Pinpoint the cell where the given text exists, returning its (x, y) midpoint coordinate. 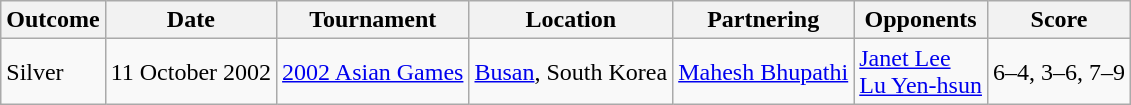
Busan, South Korea (571, 72)
Opponents (921, 20)
Janet Lee Lu Yen-hsun (921, 72)
Location (571, 20)
6–4, 3–6, 7–9 (1058, 72)
2002 Asian Games (373, 72)
Partnering (764, 20)
Outcome (53, 20)
Mahesh Bhupathi (764, 72)
Date (190, 20)
Silver (53, 72)
11 October 2002 (190, 72)
Tournament (373, 20)
Score (1058, 20)
